Output the [X, Y] coordinate of the center of the cell containing the given text.  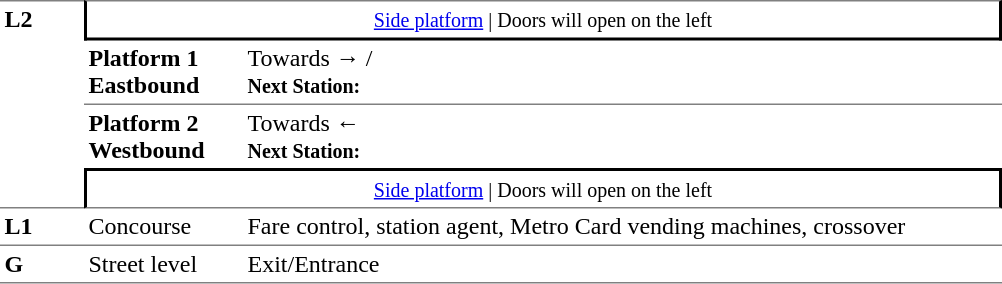
Towards ← Next Station: [622, 136]
Concourse [164, 226]
Exit/Entrance [622, 264]
Platform 1Eastbound [164, 72]
Platform 2Westbound [164, 136]
Towards → / Next Station: [622, 72]
G [42, 264]
L1 [42, 226]
Fare control, station agent, Metro Card vending machines, crossover [622, 226]
L2 [42, 104]
Street level [164, 264]
